Extract the (X, Y) coordinate from the center of the cell holding the provided text.  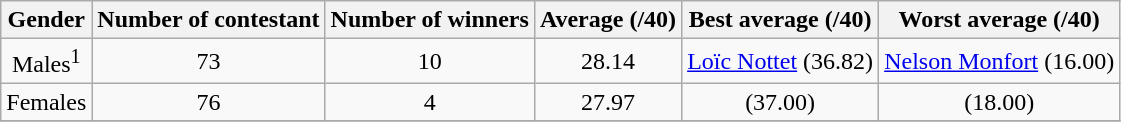
Gender (46, 20)
76 (208, 102)
Males1 (46, 62)
(18.00) (1000, 102)
73 (208, 62)
(37.00) (780, 102)
Best average (/40) (780, 20)
10 (430, 62)
Females (46, 102)
Average (/40) (608, 20)
Worst average (/40) (1000, 20)
Loïc Nottet (36.82) (780, 62)
Nelson Monfort (16.00) (1000, 62)
Number of winners (430, 20)
4 (430, 102)
28.14 (608, 62)
27.97 (608, 102)
Number of contestant (208, 20)
